For the text-containing cell, return its midpoint in [x, y] coordinate format. 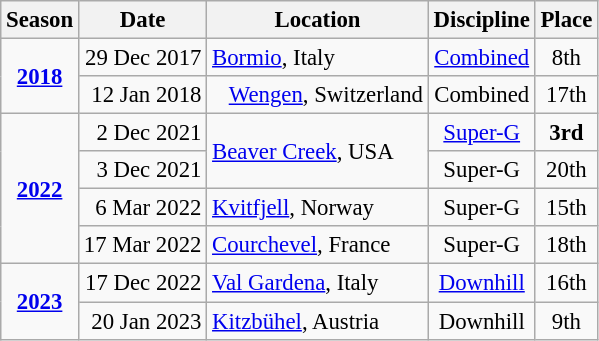
3 Dec 2021 [142, 170]
9th [566, 321]
Beaver Creek, USA [318, 152]
20 Jan 2023 [142, 321]
15th [566, 208]
Season [40, 20]
Bormio, Italy [318, 58]
2022 [40, 189]
12 Jan 2018 [142, 95]
8th [566, 58]
17th [566, 95]
Wengen, Switzerland [318, 95]
3rd [566, 133]
18th [566, 245]
2 Dec 2021 [142, 133]
2018 [40, 76]
Location [318, 20]
29 Dec 2017 [142, 58]
17 Dec 2022 [142, 283]
Courchevel, France [318, 245]
Discipline [482, 20]
20th [566, 170]
Kitzbühel, Austria [318, 321]
Place [566, 20]
6 Mar 2022 [142, 208]
17 Mar 2022 [142, 245]
Val Gardena, Italy [318, 283]
2023 [40, 302]
Date [142, 20]
Kvitfjell, Norway [318, 208]
16th [566, 283]
